Search for the cell housing the specified text and yield its [x, y] center coordinate. 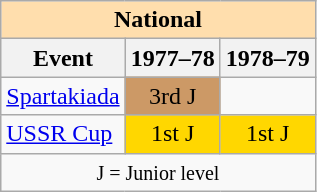
National [158, 20]
Spartakiada [63, 96]
3rd J [172, 96]
1978–79 [268, 58]
USSR Cup [63, 134]
1977–78 [172, 58]
Event [63, 58]
J = Junior level [158, 172]
